Return the (x, y) coordinate for the center point of the cell that contains the specified text.  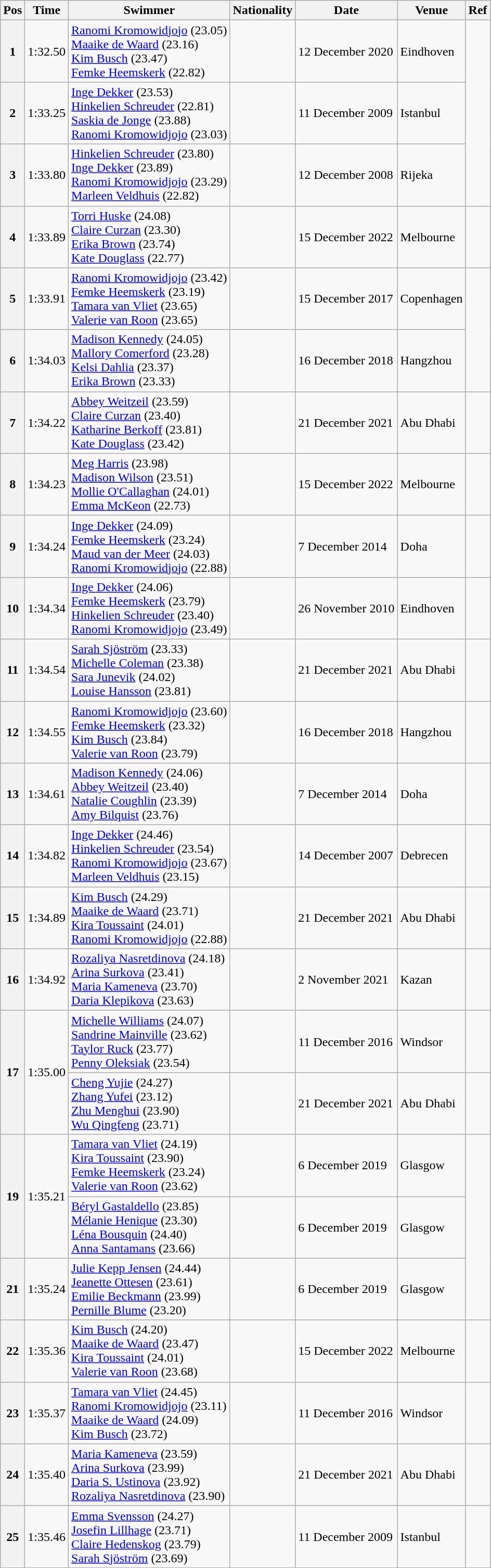
22 (12, 1351)
Date (346, 10)
4 (12, 237)
Kazan (432, 979)
16 (12, 979)
Kim Busch (24.29)Maaike de Waard (23.71)Kira Toussaint (24.01)Ranomi Kromowidjojo (22.88) (149, 918)
1:34.03 (47, 361)
17 (12, 1073)
1:33.25 (47, 113)
26 November 2010 (346, 608)
1:34.22 (47, 422)
1:34.82 (47, 856)
Copenhagen (432, 298)
12 (12, 732)
1:34.61 (47, 794)
1:33.89 (47, 237)
1:34.54 (47, 670)
1:35.40 (47, 1474)
25 (12, 1537)
Tamara van Vliet (24.19)Kira Toussaint (23.90)Femke Heemskerk (23.24)Valerie van Roon (23.62) (149, 1166)
1:33.91 (47, 298)
3 (12, 175)
24 (12, 1474)
1:35.36 (47, 1351)
10 (12, 608)
Michelle Williams (24.07)Sandrine Mainville (23.62)Taylor Ruck (23.77)Penny Oleksiak (23.54) (149, 1042)
Time (47, 10)
21 (12, 1289)
14 December 2007 (346, 856)
Ranomi Kromowidjojo (23.60)Femke Heemskerk (23.32)Kim Busch (23.84)Valerie van Roon (23.79) (149, 732)
1:35.46 (47, 1537)
Cheng Yujie (24.27)Zhang Yufei (23.12)Zhu Menghui (23.90)Wu Qingfeng (23.71) (149, 1103)
Kim Busch (24.20)Maaike de Waard (23.47)Kira Toussaint (24.01)Valerie van Roon (23.68) (149, 1351)
Ranomi Kromowidjojo (23.42)Femke Heemskerk (23.19)Tamara van Vliet (23.65)Valerie van Roon (23.65) (149, 298)
1:34.24 (47, 546)
Inge Dekker (24.09)Femke Heemskerk (23.24)Maud van der Meer (24.03)Ranomi Kromowidjojo (22.88) (149, 546)
12 December 2008 (346, 175)
15 December 2017 (346, 298)
Sarah Sjöström (23.33)Michelle Coleman (23.38)Sara Junevik (24.02)Louise Hansson (23.81) (149, 670)
14 (12, 856)
Ranomi Kromowidjojo (23.05)Maaike de Waard (23.16)Kim Busch (23.47)Femke Heemskerk (22.82) (149, 51)
Nationality (263, 10)
Swimmer (149, 10)
Inge Dekker (24.06) Femke Heemskerk (23.79)Hinkelien Schreuder (23.40)Ranomi Kromowidjojo (23.49) (149, 608)
1:34.89 (47, 918)
Maria Kameneva (23.59)Arina Surkova (23.99)Daria S. Ustinova (23.92)Rozaliya Nasretdinova (23.90) (149, 1474)
Madison Kennedy (24.06)Abbey Weitzeil (23.40)Natalie Coughlin (23.39)Amy Bilquist (23.76) (149, 794)
Ref (477, 10)
Torri Huske (24.08)Claire Curzan (23.30)Erika Brown (23.74)Kate Douglass (22.77) (149, 237)
23 (12, 1413)
Emma Svensson (24.27)Josefin Lillhage (23.71)Claire Hedenskog (23.79)Sarah Sjöström (23.69) (149, 1537)
9 (12, 546)
1:33.80 (47, 175)
Tamara van Vliet (24.45)Ranomi Kromowidjojo (23.11)Maaike de Waard (24.09)Kim Busch (23.72) (149, 1413)
Hinkelien Schreuder (23.80)Inge Dekker (23.89)Ranomi Kromowidjojo (23.29)Marleen Veldhuis (22.82) (149, 175)
Madison Kennedy (24.05) Mallory Comerford (23.28)Kelsi Dahlia (23.37)Erika Brown (23.33) (149, 361)
11 (12, 670)
Inge Dekker (23.53)Hinkelien Schreuder (22.81)Saskia de Jonge (23.88)Ranomi Kromowidjojo (23.03) (149, 113)
7 (12, 422)
1 (12, 51)
2 November 2021 (346, 979)
1:35.21 (47, 1196)
Abbey Weitzeil (23.59)Claire Curzan (23.40)Katharine Berkoff (23.81)Kate Douglass (23.42) (149, 422)
Pos (12, 10)
13 (12, 794)
2 (12, 113)
Venue (432, 10)
8 (12, 485)
19 (12, 1196)
1:35.24 (47, 1289)
Rijeka (432, 175)
1:35.00 (47, 1073)
1:34.34 (47, 608)
1:34.55 (47, 732)
1:35.37 (47, 1413)
Meg Harris (23.98)Madison Wilson (23.51)Mollie O'Callaghan (24.01)Emma McKeon (22.73) (149, 485)
1:34.92 (47, 979)
1:32.50 (47, 51)
Rozaliya Nasretdinova (24.18)Arina Surkova (23.41)Maria Kameneva (23.70)Daria Klepikova (23.63) (149, 979)
Debrecen (432, 856)
6 (12, 361)
1:34.23 (47, 485)
Julie Kepp Jensen (24.44)Jeanette Ottesen (23.61)Emilie Beckmann (23.99)Pernille Blume (23.20) (149, 1289)
Inge Dekker (24.46)Hinkelien Schreuder (23.54)Ranomi Kromowidjojo (23.67)Marleen Veldhuis (23.15) (149, 856)
15 (12, 918)
Béryl Gastaldello (23.85)Mélanie Henique (23.30)Léna Bousquin (24.40)Anna Santamans (23.66) (149, 1227)
12 December 2020 (346, 51)
5 (12, 298)
